Capture the cell that displays the provided text and extract its (x, y) central coordinate. 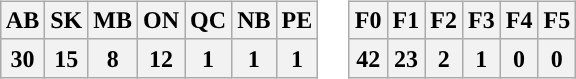
F1 (406, 20)
F5 (557, 20)
F2 (444, 20)
NB (254, 20)
15 (66, 58)
8 (113, 58)
F4 (519, 20)
SK (66, 20)
ON (162, 20)
42 (368, 58)
MB (113, 20)
12 (162, 58)
23 (406, 58)
30 (22, 58)
QC (208, 20)
F0 (368, 20)
F3 (481, 20)
2 (444, 58)
AB (22, 20)
PE (297, 20)
